Extract the [x, y] coordinate from the center of the cell holding the provided text.  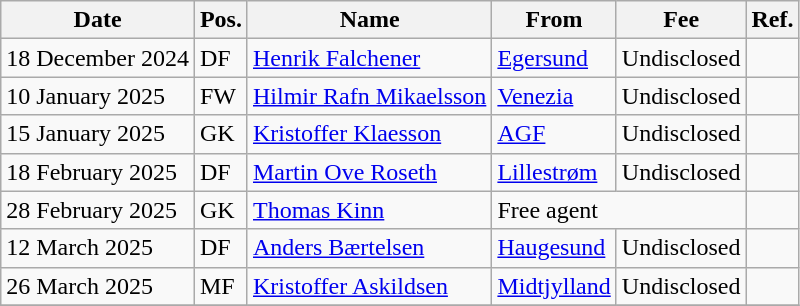
Lillestrøm [554, 172]
18 December 2024 [98, 58]
18 February 2025 [98, 172]
15 January 2025 [98, 134]
Anders Bærtelsen [369, 248]
26 March 2025 [98, 286]
Egersund [554, 58]
Date [98, 20]
Fee [681, 20]
28 February 2025 [98, 210]
Thomas Kinn [369, 210]
Midtjylland [554, 286]
Kristoffer Klaesson [369, 134]
Ref. [772, 20]
Free agent [619, 210]
12 March 2025 [98, 248]
Kristoffer Askildsen [369, 286]
Hilmir Rafn Mikaelsson [369, 96]
Henrik Falchener [369, 58]
Martin Ove Roseth [369, 172]
Pos. [220, 20]
FW [220, 96]
Name [369, 20]
From [554, 20]
10 January 2025 [98, 96]
MF [220, 286]
Haugesund [554, 248]
AGF [554, 134]
Venezia [554, 96]
